Return [x, y] of the center of cell containing provided text 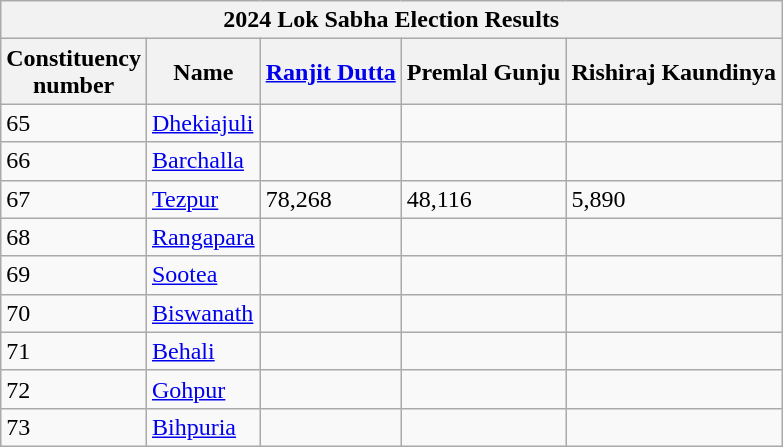
71 [74, 351]
Tezpur [203, 199]
48,116 [484, 199]
70 [74, 313]
2024 Lok Sabha Election Results [392, 20]
5,890 [674, 199]
Name [203, 72]
Rangapara [203, 237]
Premlal Gunju [484, 72]
Behali [203, 351]
68 [74, 237]
Ranjit Dutta [330, 72]
Barchalla [203, 161]
Bihpuria [203, 427]
Dhekiajuli [203, 123]
69 [74, 275]
72 [74, 389]
66 [74, 161]
65 [74, 123]
78,268 [330, 199]
73 [74, 427]
Biswanath [203, 313]
Rishiraj Kaundinya [674, 72]
Constituencynumber [74, 72]
Sootea [203, 275]
67 [74, 199]
Gohpur [203, 389]
